For the text-containing cell, return its midpoint in (x, y) coordinate format. 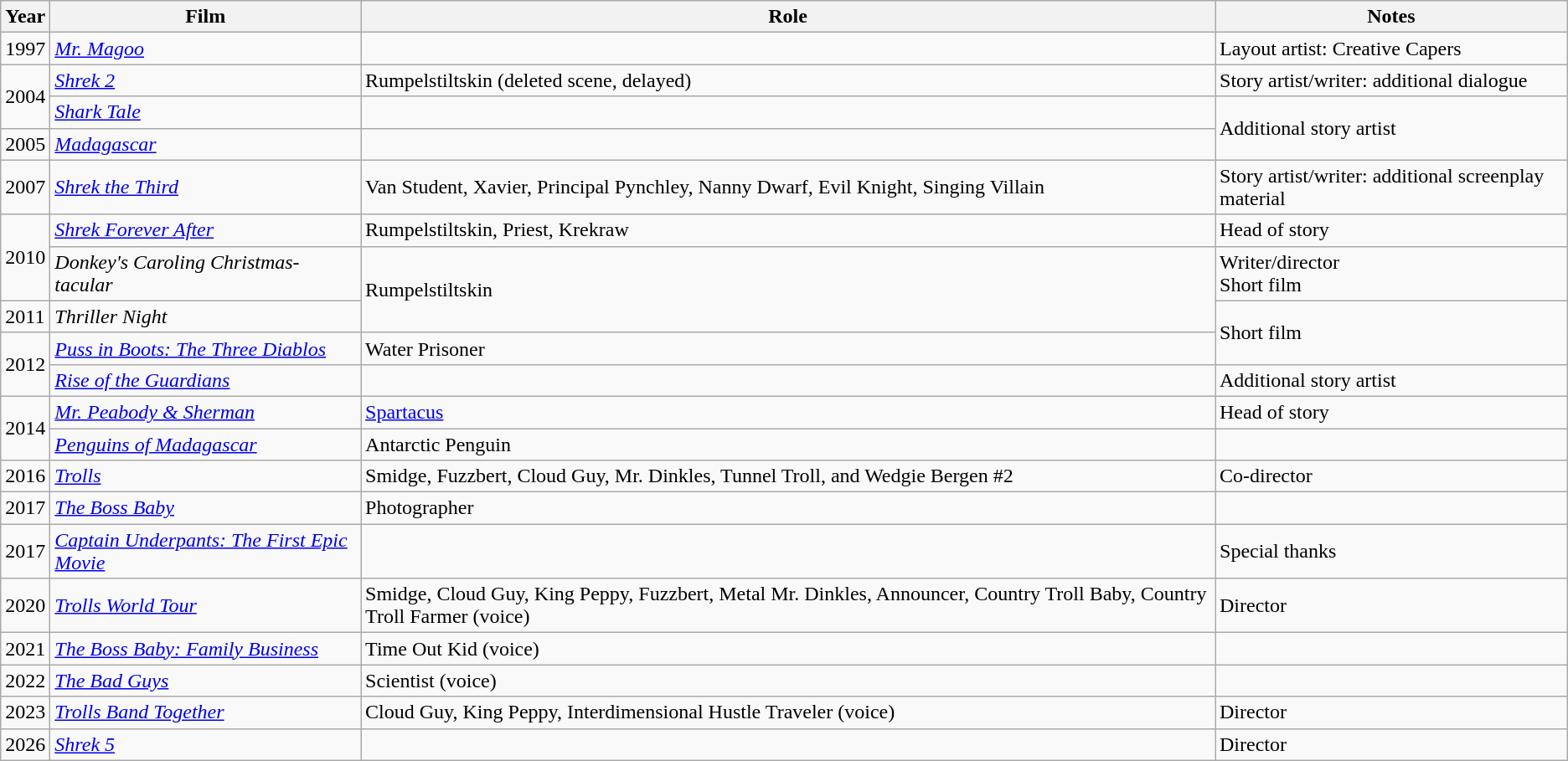
Water Prisoner (788, 348)
Shrek Forever After (206, 230)
Shrek the Third (206, 188)
Madagascar (206, 144)
Story artist/writer: additional dialogue (1390, 80)
Donkey's Caroling Christmas-tacular (206, 273)
Puss in Boots: The Three Diablos (206, 348)
2022 (25, 681)
Special thanks (1390, 551)
Mr. Magoo (206, 49)
Spartacus (788, 412)
Smidge, Cloud Guy, King Peppy, Fuzzbert, Metal Mr. Dinkles, Announcer, Country Troll Baby, Country Troll Farmer (voice) (788, 606)
2021 (25, 649)
2005 (25, 144)
Layout artist: Creative Capers (1390, 49)
2026 (25, 744)
Rumpelstiltskin (788, 290)
Trolls World Tour (206, 606)
Penguins of Madagascar (206, 445)
Rumpelstiltskin, Priest, Krekraw (788, 230)
2012 (25, 364)
2016 (25, 476)
The Bad Guys (206, 681)
Shrek 5 (206, 744)
Thriller Night (206, 316)
Film (206, 17)
2004 (25, 96)
Trolls (206, 476)
Trolls Band Together (206, 712)
1997 (25, 49)
Antarctic Penguin (788, 445)
Time Out Kid (voice) (788, 649)
Shark Tale (206, 112)
Scientist (voice) (788, 681)
Writer/directorShort film (1390, 273)
Story artist/writer: additional screenplay material (1390, 188)
Photographer (788, 508)
Role (788, 17)
2007 (25, 188)
Year (25, 17)
Cloud Guy, King Peppy, Interdimensional Hustle Traveler (voice) (788, 712)
Mr. Peabody & Sherman (206, 412)
The Boss Baby: Family Business (206, 649)
The Boss Baby (206, 508)
Notes (1390, 17)
Co-director (1390, 476)
Van Student, Xavier, Principal Pynchley, Nanny Dwarf, Evil Knight, Singing Villain (788, 188)
Smidge, Fuzzbert, Cloud Guy, Mr. Dinkles, Tunnel Troll, and Wedgie Bergen #2 (788, 476)
Short film (1390, 332)
Rumpelstiltskin (deleted scene, delayed) (788, 80)
2020 (25, 606)
Captain Underpants: The First Epic Movie (206, 551)
2014 (25, 428)
2023 (25, 712)
2010 (25, 258)
Rise of the Guardians (206, 380)
2011 (25, 316)
Shrek 2 (206, 80)
